Extract the [x, y] coordinate from the center of the cell holding the provided text.  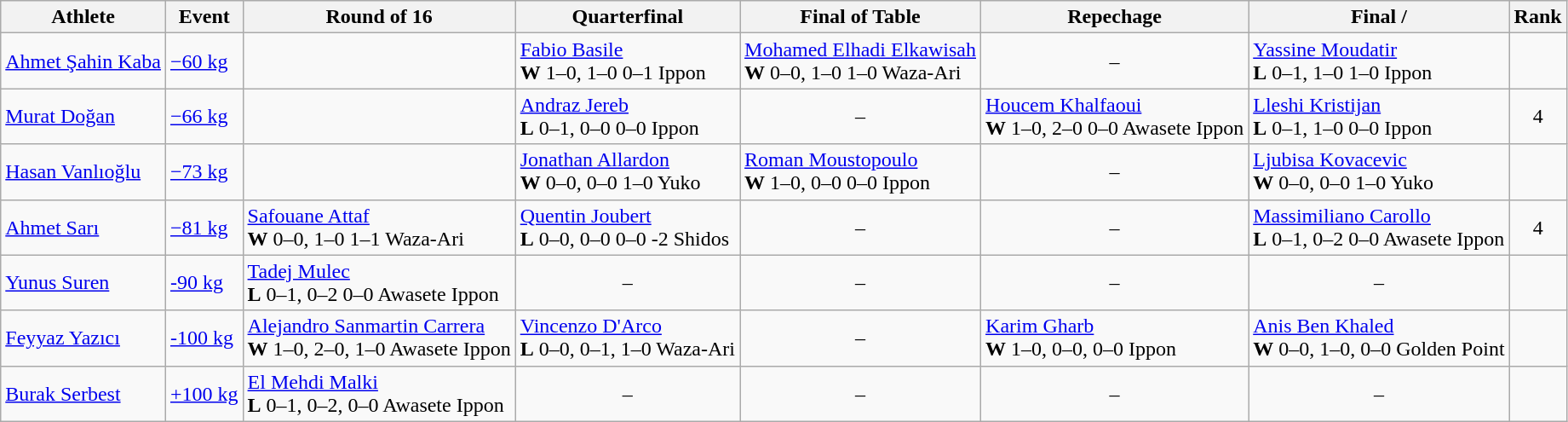
Athlete [83, 17]
Andraz Jereb L 0–1, 0–0 0–0 Ippon [627, 116]
Anis Ben Khaled W 0–0, 1–0, 0–0 Golden Point [1379, 338]
−73 kg [204, 172]
Hasan Vanlıoğlu [83, 172]
Yassine Moudatir L 0–1, 1–0 1–0 Ippon [1379, 61]
Lleshi Kristijan L 0–1, 1–0 0–0 Ippon [1379, 116]
Fabio Basile W 1–0, 1–0 0–1 Ippon [627, 61]
-90 kg [204, 283]
−60 kg [204, 61]
Rank [1538, 17]
Burak Serbest [83, 394]
−66 kg [204, 116]
Tadej Mulec L 0–1, 0–2 0–0 Awasete Ippon [379, 283]
Roman Moustopoulo W 1–0, 0–0 0–0 Ippon [860, 172]
Repechage [1115, 17]
Alejandro Sanmartin Carrera W 1–0, 2–0, 1–0 Awasete Ippon [379, 338]
Final / [1379, 17]
Karim Gharb W 1–0, 0–0, 0–0 Ippon [1115, 338]
Ljubisa Kovacevic W 0–0, 0–0 1–0 Yuko [1379, 172]
Feyyaz Yazıcı [83, 338]
Round of 16 [379, 17]
−81 kg [204, 227]
Houcem Khalfaoui W 1–0, 2–0 0–0 Awasete Ippon [1115, 116]
Ahmet Sarı [83, 227]
Massimiliano Carollo L 0–1, 0–2 0–0 Awasete Ippon [1379, 227]
Vincenzo D'Arco L 0–0, 0–1, 1–0 Waza-Ari [627, 338]
Quarterfinal [627, 17]
-100 kg [204, 338]
Yunus Suren [83, 283]
Event [204, 17]
Quentin Joubert L 0–0, 0–0 0–0 -2 Shidos [627, 227]
+100 kg [204, 394]
Jonathan Allardon W 0–0, 0–0 1–0 Yuko [627, 172]
Safouane Attaf W 0–0, 1–0 1–1 Waza-Ari [379, 227]
Mohamed Elhadi Elkawisah W 0–0, 1–0 1–0 Waza-Ari [860, 61]
Final of Table [860, 17]
Murat Doğan [83, 116]
Ahmet Şahin Kaba [83, 61]
El Mehdi Malki L 0–1, 0–2, 0–0 Awasete Ippon [379, 394]
